Locate the cell with the specified text and output its (x, y) center coordinate. 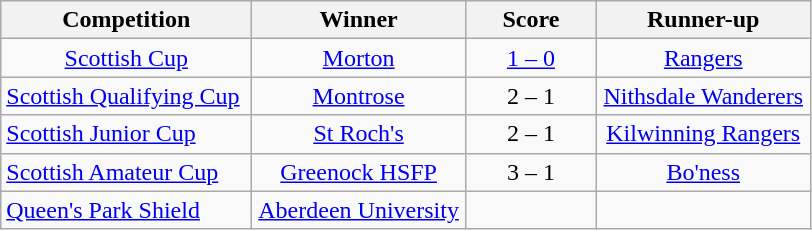
Queen's Park Shield (126, 210)
Kilwinning Rangers (703, 134)
Greenock HSFP (359, 172)
Scottish Cup (126, 58)
Winner (359, 20)
Scottish Amateur Cup (126, 172)
Scottish Junior Cup (126, 134)
Montrose (359, 96)
Aberdeen University (359, 210)
Morton (359, 58)
Scottish Qualifying Cup (126, 96)
Competition (126, 20)
Score (530, 20)
Nithsdale Wanderers (703, 96)
Runner-up (703, 20)
Bo'ness (703, 172)
Rangers (703, 58)
1 – 0 (530, 58)
3 – 1 (530, 172)
St Roch's (359, 134)
